Detect which cell encompasses the target text, then output its (X, Y) center coordinate. 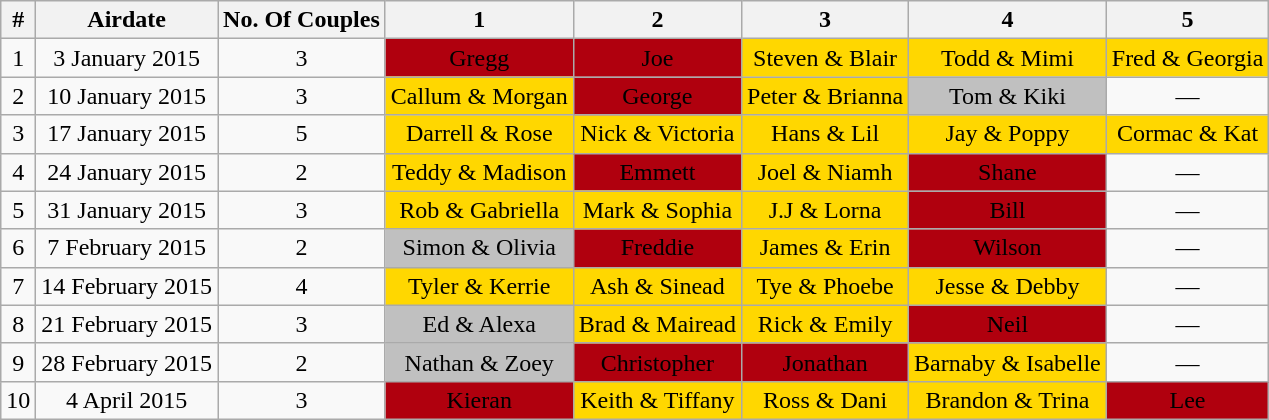
Ross & Dani (826, 400)
Darrell & Rose (479, 134)
28 February 2015 (127, 362)
Jay & Poppy (1008, 134)
17 January 2015 (127, 134)
Tye & Phoebe (826, 286)
Brad & Mairead (657, 324)
Neil (1008, 324)
6 (18, 248)
Nick & Victoria (657, 134)
3 January 2015 (127, 58)
21 February 2015 (127, 324)
7 February 2015 (127, 248)
George (657, 96)
Freddie (657, 248)
Tyler & Kerrie (479, 286)
Bill (1008, 210)
Mark & Sophia (657, 210)
Simon & Olivia (479, 248)
Cormac & Kat (1188, 134)
Peter & Brianna (826, 96)
Jesse & Debby (1008, 286)
Emmett (657, 172)
Shane (1008, 172)
Barnaby & Isabelle (1008, 362)
Fred & Georgia (1188, 58)
J.J & Lorna (826, 210)
Ash & Sinead (657, 286)
Keith & Tiffany (657, 400)
7 (18, 286)
Kieran (479, 400)
4 April 2015 (127, 400)
Wilson (1008, 248)
Nathan & Zoey (479, 362)
Jonathan (826, 362)
Gregg (479, 58)
No. Of Couples (302, 20)
Teddy & Madison (479, 172)
14 February 2015 (127, 286)
Rob & Gabriella (479, 210)
Ed & Alexa (479, 324)
Christopher (657, 362)
10 January 2015 (127, 96)
Todd & Mimi (1008, 58)
Airdate (127, 20)
10 (18, 400)
Lee (1188, 400)
Steven & Blair (826, 58)
Tom & Kiki (1008, 96)
Hans & Lil (826, 134)
Callum & Morgan (479, 96)
# (18, 20)
8 (18, 324)
31 January 2015 (127, 210)
24 January 2015 (127, 172)
Brandon & Trina (1008, 400)
9 (18, 362)
James & Erin (826, 248)
Joel & Niamh (826, 172)
Rick & Emily (826, 324)
Joe (657, 58)
